Locate the cell with the specified text and output its (X, Y) center coordinate. 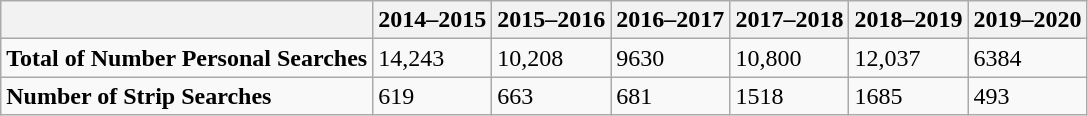
2015–2016 (552, 20)
1685 (908, 96)
9630 (670, 58)
2016–2017 (670, 20)
2019–2020 (1028, 20)
681 (670, 96)
2018–2019 (908, 20)
10,208 (552, 58)
493 (1028, 96)
14,243 (432, 58)
Number of Strip Searches (187, 96)
663 (552, 96)
2014–2015 (432, 20)
6384 (1028, 58)
1518 (790, 96)
10,800 (790, 58)
619 (432, 96)
2017–2018 (790, 20)
Total of Number Personal Searches (187, 58)
12,037 (908, 58)
